Determine the [x, y] coordinate at the center of the cell enclosing the given text.  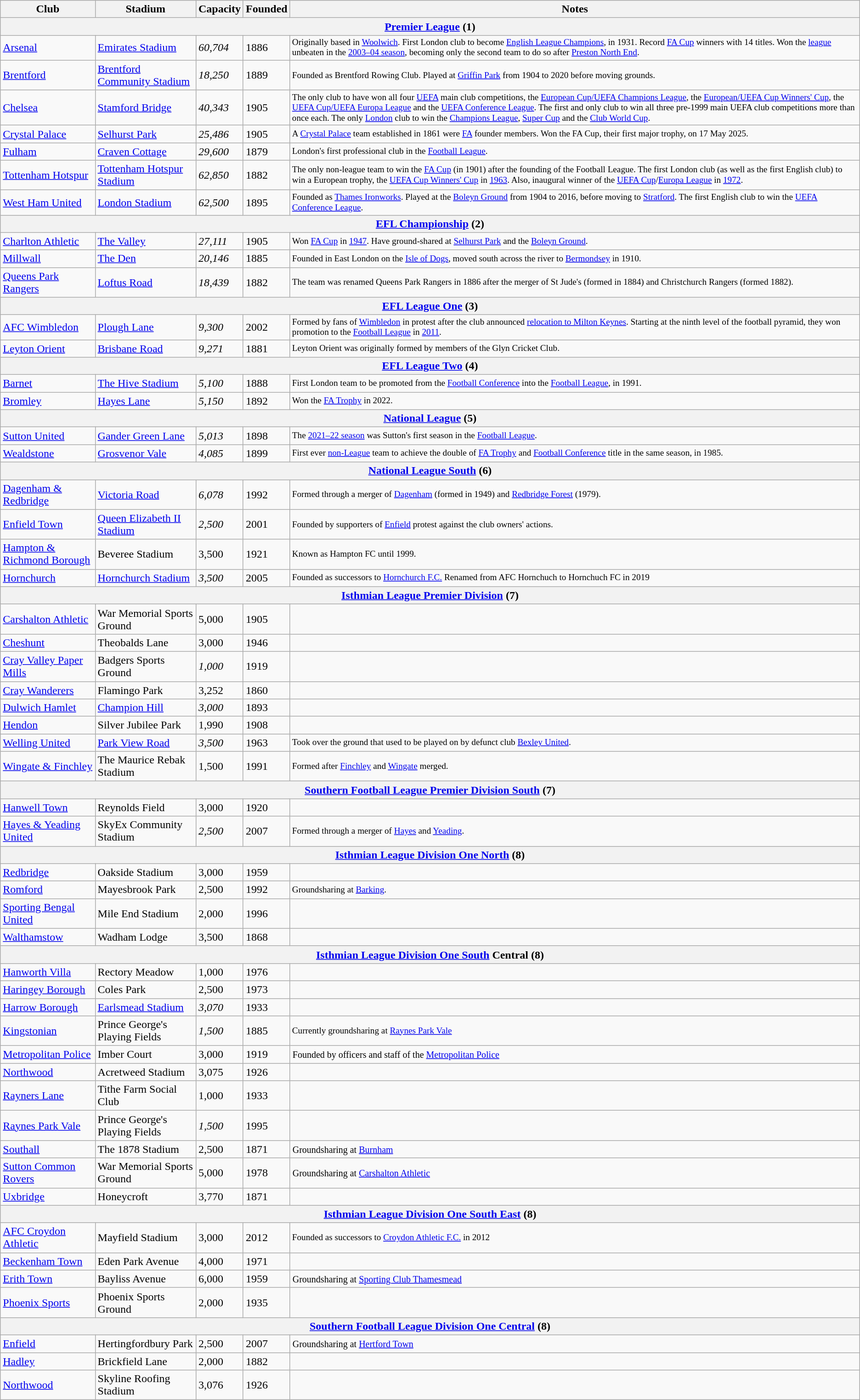
Fulham [48, 152]
The Hive Stadium [145, 384]
Barnet [48, 384]
Formed after Finchley and Wingate merged. [575, 766]
Enfield Town [48, 525]
Groundsharing at Hertford Town [575, 1344]
1995 [266, 1125]
Millwall [48, 259]
Cray Wanderers [48, 690]
Cray Valley Paper Mills [48, 666]
National League (5) [430, 418]
Honeycroft [145, 1197]
1879 [266, 152]
Founded [266, 9]
Tottenham Hotspur [48, 175]
Mayesbrook Park [145, 890]
Hornchurch [48, 578]
Known as Hampton FC until 1999. [575, 554]
Oakside Stadium [145, 872]
1908 [266, 725]
AFC Wimbledon [48, 327]
Bayliss Avenue [145, 1279]
Badgers Sports Ground [145, 666]
Founded as Brentford Rowing Club. Played at Griffin Park from 1904 to 2020 before moving grounds. [575, 75]
Southern Football League Premier Division South (7) [430, 790]
Took over the ground that used to be played on by defunct club Bexley United. [575, 743]
Club [48, 9]
Leyton Orient [48, 349]
1892 [266, 401]
Chelsea [48, 107]
18,250 [220, 75]
1946 [266, 643]
Haringey Borough [48, 989]
40,343 [220, 107]
Founded by supporters of Enfield protest against the club owners' actions. [575, 525]
1976 [266, 972]
Erith Town [48, 1279]
Notes [575, 9]
Park View Road [145, 743]
Kingstonian [48, 1031]
Earlsmead Stadium [145, 1007]
Hornchurch Stadium [145, 578]
Isthmian League Premier Division (7) [430, 595]
First ever non-League team to achieve the double of FA Trophy and Football Conference title in the same season, in 1985. [575, 453]
Coles Park [145, 989]
Imber Court [145, 1055]
Plough Lane [145, 327]
Hadley [48, 1361]
1893 [266, 708]
6,000 [220, 1279]
1,990 [220, 725]
1935 [266, 1303]
2002 [266, 327]
Rayners Lane [48, 1096]
Isthmian League Division One South Central (8) [430, 954]
Champion Hill [145, 708]
Grosvenor Vale [145, 453]
1991 [266, 766]
1971 [266, 1261]
Hayes & Yeading United [48, 831]
Reynolds Field [145, 807]
The Maurice Rebak Stadium [145, 766]
Rectory Meadow [145, 972]
Gander Green Lane [145, 436]
Tithe Farm Social Club [145, 1096]
Uxbridge [48, 1197]
62,500 [220, 203]
Dagenham & Redbridge [48, 494]
Phoenix Sports [48, 1303]
Currently groundsharing at Raynes Park Vale [575, 1031]
The Valley [145, 241]
5,013 [220, 436]
The 2021–22 season was Sutton's first season in the Football League. [575, 436]
1888 [266, 384]
1868 [266, 937]
Queens Park Rangers [48, 282]
Raynes Park Vale [48, 1125]
3,252 [220, 690]
Silver Jubilee Park [145, 725]
Wadham Lodge [145, 937]
The team was renamed Queens Park Rangers in 1886 after the merger of St Jude's (formed in 1884) and Christchurch Rangers (formed 1882). [575, 282]
First London team to be promoted from the Football Conference into the Football League, in 1991. [575, 384]
Arsenal [48, 48]
London's first professional club in the Football League. [575, 152]
Skyline Roofing Stadium [145, 1385]
Victoria Road [145, 494]
3,076 [220, 1385]
1898 [266, 436]
Romford [48, 890]
1881 [266, 349]
Groundsharing at Barking. [575, 890]
Hanworth Villa [48, 972]
Southall [48, 1149]
Theobalds Lane [145, 643]
EFL League Two (4) [430, 366]
Loftus Road [145, 282]
1889 [266, 75]
Sutton Common Rovers [48, 1173]
18,439 [220, 282]
Walthamstow [48, 937]
2001 [266, 525]
Hampton & Richmond Borough [48, 554]
1978 [266, 1173]
9,271 [220, 349]
Won FA Cup in 1947. Have ground-shared at Selhurst Park and the Boleyn Ground. [575, 241]
Beveree Stadium [145, 554]
Won the FA Trophy in 2022. [575, 401]
Founded in East London on the Isle of Dogs, moved south across the river to Bermondsey in 1910. [575, 259]
Bromley [48, 401]
Queen Elizabeth II Stadium [145, 525]
The Den [145, 259]
29,600 [220, 152]
3,770 [220, 1197]
Brentford Community Stadium [145, 75]
2012 [266, 1237]
2005 [266, 578]
Wealdstone [48, 453]
Founded as successors to Croydon Athletic F.C. in 2012 [575, 1237]
3,075 [220, 1072]
AFC Croydon Athletic [48, 1237]
Founded by officers and staff of the Metropolitan Police [575, 1055]
Isthmian League Division One South East (8) [430, 1214]
Crystal Palace [48, 134]
4,085 [220, 453]
Sutton United [48, 436]
Wingate & Finchley [48, 766]
Redbridge [48, 872]
Eden Park Avenue [145, 1261]
Emirates Stadium [145, 48]
EFL Championship (2) [430, 224]
Capacity [220, 9]
62,850 [220, 175]
Southern Football League Division One Central (8) [430, 1326]
1973 [266, 989]
Hendon [48, 725]
25,486 [220, 134]
Carshalton Athletic [48, 619]
9,300 [220, 327]
Brickfield Lane [145, 1361]
5,100 [220, 384]
Groundsharing at Sporting Club Thamesmead [575, 1279]
Stamford Bridge [145, 107]
1920 [266, 807]
1860 [266, 690]
6,078 [220, 494]
Acretweed Stadium [145, 1072]
Phoenix Sports Ground [145, 1303]
Craven Cottage [145, 152]
Mayfield Stadium [145, 1237]
Cheshunt [48, 643]
Brentford [48, 75]
Premier League (1) [430, 27]
1963 [266, 743]
Beckenham Town [48, 1261]
Mile End Stadium [145, 913]
The 1878 Stadium [145, 1149]
Selhurst Park [145, 134]
20,146 [220, 259]
Formed through a merger of Hayes and Yeading. [575, 831]
Groundsharing at Carshalton Athletic [575, 1173]
Welling United [48, 743]
4,000 [220, 1261]
Enfield [48, 1344]
1886 [266, 48]
National League South (6) [430, 471]
1895 [266, 203]
5,150 [220, 401]
Isthmian League Division One North (8) [430, 855]
A Crystal Palace team established in 1861 were FA founder members. Won the FA Cup, their first major trophy, on 17 May 2025. [575, 134]
Hertingfordbury Park [145, 1344]
EFL League One (3) [430, 306]
1899 [266, 453]
60,704 [220, 48]
London Stadium [145, 203]
West Ham United [48, 203]
Hayes Lane [145, 401]
Formed through a merger of Dagenham (formed in 1949) and Redbridge Forest (1979). [575, 494]
Metropolitan Police [48, 1055]
SkyEx Community Stadium [145, 831]
Stadium [145, 9]
Hanwell Town [48, 807]
Sporting Bengal United [48, 913]
Leyton Orient was originally formed by members of the Glyn Cricket Club. [575, 349]
Dulwich Hamlet [48, 708]
27,111 [220, 241]
Brisbane Road [145, 349]
Groundsharing at Burnham [575, 1149]
1996 [266, 913]
Harrow Borough [48, 1007]
Founded as successors to Hornchurch F.C. Renamed from AFC Hornchuch to Hornchuch FC in 2019 [575, 578]
Flamingo Park [145, 690]
Tottenham Hotspur Stadium [145, 175]
Charlton Athletic [48, 241]
3,070 [220, 1007]
1921 [266, 554]
